Determine the (X, Y) coordinate at the center of the cell enclosing the given text.  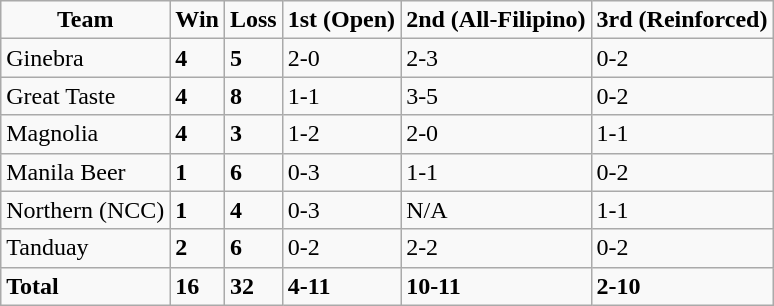
2 (198, 248)
3-5 (496, 96)
5 (253, 58)
2-3 (496, 58)
Win (198, 20)
N/A (496, 210)
1st (Open) (341, 20)
8 (253, 96)
10-11 (496, 286)
Manila Beer (86, 172)
Tanduay (86, 248)
Total (86, 286)
32 (253, 286)
3 (253, 134)
2nd (All-Filipino) (496, 20)
Ginebra (86, 58)
3rd (Reinforced) (682, 20)
Magnolia (86, 134)
1-2 (341, 134)
Northern (NCC) (86, 210)
4-11 (341, 286)
16 (198, 286)
Team (86, 20)
2-2 (496, 248)
Loss (253, 20)
Great Taste (86, 96)
2-10 (682, 286)
